Determine the (x, y) coordinate at the center of the cell enclosing the given text.  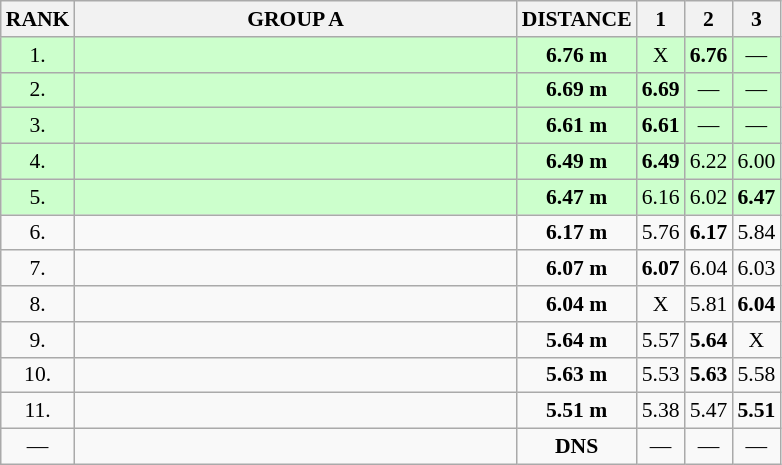
5.81 (709, 304)
5.64 (709, 340)
11. (38, 411)
5.53 (661, 375)
2. (38, 90)
9. (38, 340)
5.76 (661, 233)
RANK (38, 19)
5.84 (756, 233)
5.63 (709, 375)
2 (709, 19)
4. (38, 162)
6.49 m (577, 162)
5.58 (756, 375)
10. (38, 375)
3. (38, 126)
6.07 (661, 269)
5.64 m (577, 340)
8. (38, 304)
5.47 (709, 411)
6.00 (756, 162)
6. (38, 233)
3 (756, 19)
6.17 (709, 233)
6.16 (661, 197)
6.02 (709, 197)
DNS (577, 447)
6.47 (756, 197)
GROUP A (295, 19)
6.22 (709, 162)
5.63 m (577, 375)
5.38 (661, 411)
6.03 (756, 269)
6.61 (661, 126)
6.69 (661, 90)
1 (661, 19)
6.17 m (577, 233)
6.07 m (577, 269)
6.04 m (577, 304)
5. (38, 197)
5.51 m (577, 411)
DISTANCE (577, 19)
6.61 m (577, 126)
7. (38, 269)
6.47 m (577, 197)
6.76 m (577, 55)
6.69 m (577, 90)
5.51 (756, 411)
1. (38, 55)
5.57 (661, 340)
6.49 (661, 162)
6.76 (709, 55)
